Output the [x, y] coordinate of the center of the cell containing the given text.  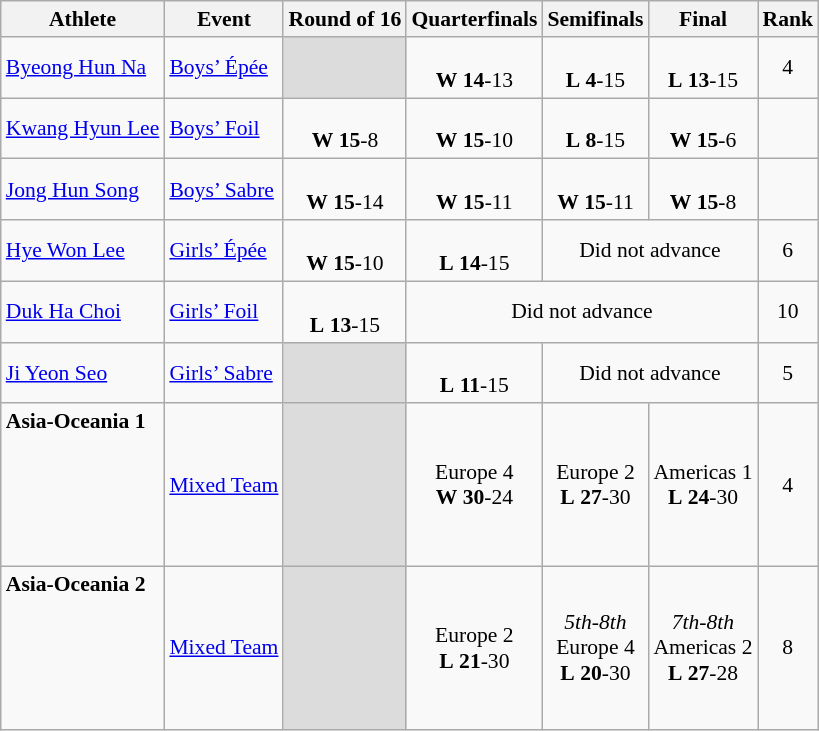
Semifinals [595, 19]
10 [788, 312]
Hye Won Lee [83, 250]
Ji Yeon Seo [83, 372]
5th-8thEurope 4 L 20-30 [595, 648]
L 14-15 [474, 250]
Event [224, 19]
Boys’ Sabre [224, 190]
L 11-15 [474, 372]
Kwang Hyun Lee [83, 128]
Girls’ Épée [224, 250]
Girls’ Foil [224, 312]
Europe 2 L 21-30 [474, 648]
L 8-15 [595, 128]
L 4-15 [595, 68]
6 [788, 250]
7th-8thAmericas 2 L 27-28 [702, 648]
Jong Hun Song [83, 190]
W 14-13 [474, 68]
Europe 4 W 30-24 [474, 486]
Europe 2 L 27-30 [595, 486]
Boys’ Foil [224, 128]
Girls’ Sabre [224, 372]
W 15-14 [344, 190]
Duk Ha Choi [83, 312]
Asia-Oceania 2 [83, 648]
Quarterfinals [474, 19]
Athlete [83, 19]
W 15-6 [702, 128]
8 [788, 648]
5 [788, 372]
Asia-Oceania 1 [83, 486]
Final [702, 19]
Round of 16 [344, 19]
Byeong Hun Na [83, 68]
Boys’ Épée [224, 68]
Americas 1 L 24-30 [702, 486]
Rank [788, 19]
